Pinpoint the cell where the given text exists, returning its (x, y) midpoint coordinate. 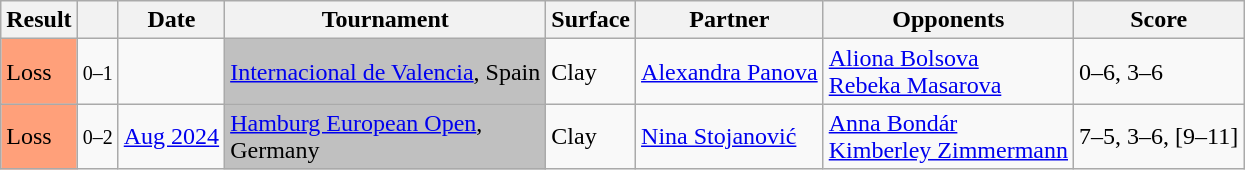
Hamburg European Open, Germany (386, 136)
0–6, 3–6 (1159, 72)
Surface (591, 20)
Nina Stojanović (730, 136)
Anna Bondár Kimberley Zimmermann (948, 136)
Score (1159, 20)
0–1 (98, 72)
Tournament (386, 20)
Date (171, 20)
7–5, 3–6, [9–11] (1159, 136)
Result (39, 20)
Partner (730, 20)
Opponents (948, 20)
Aliona Bolsova Rebeka Masarova (948, 72)
Aug 2024 (171, 136)
Internacional de Valencia, Spain (386, 72)
Alexandra Panova (730, 72)
0–2 (98, 136)
